Provide the [X, Y] coordinate of the cell's center where the given text is located.  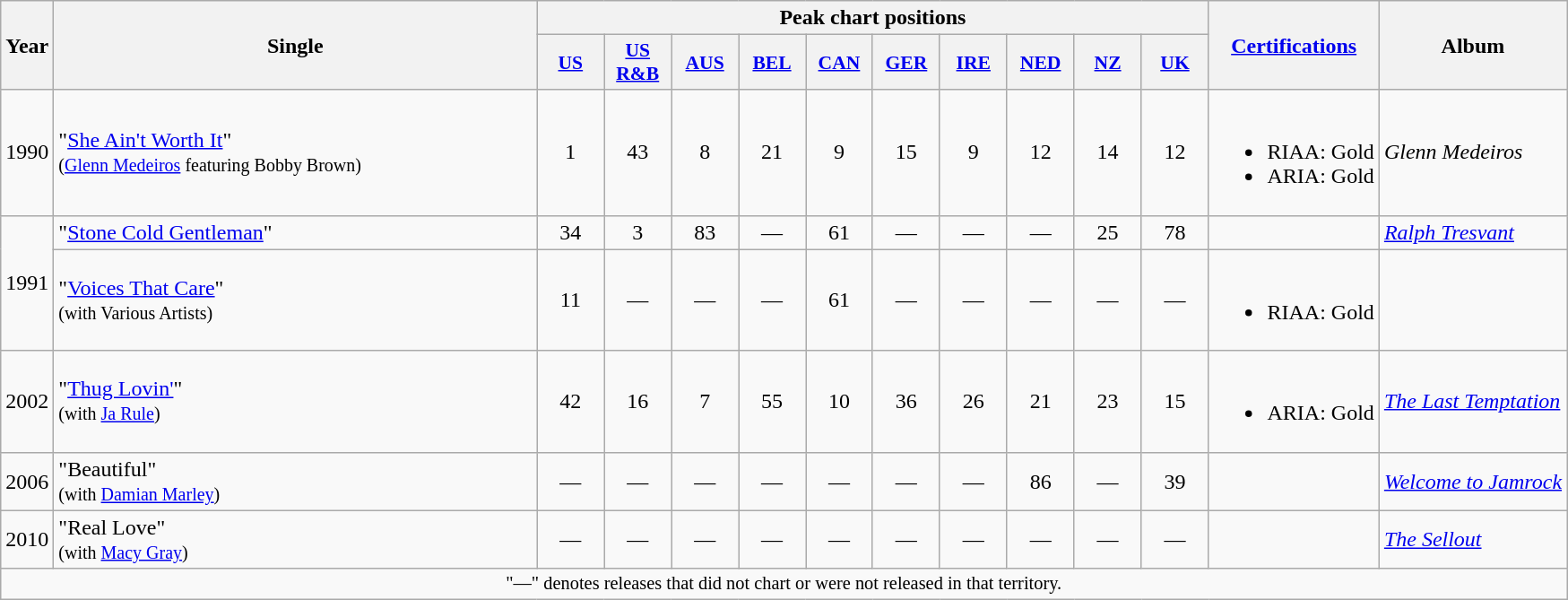
IRE [974, 63]
The Last Temptation [1472, 402]
34 [570, 232]
2006 [27, 481]
Year [27, 45]
Album [1472, 45]
RIAA: Gold [1294, 300]
UK [1174, 63]
Ralph Tresvant [1472, 232]
43 [638, 152]
16 [638, 402]
BEL [773, 63]
2002 [27, 402]
83 [705, 232]
"Voices That Care" (with Various Artists) [296, 300]
7 [705, 402]
"She Ain't Worth It" (Glenn Medeiros featuring Bobby Brown) [296, 152]
NZ [1108, 63]
55 [773, 402]
AUS [705, 63]
"Beautiful" (with Damian Marley) [296, 481]
"Real Love" (with Macy Gray) [296, 540]
US [570, 63]
"Stone Cold Gentleman" [296, 232]
1 [570, 152]
Welcome to Jamrock [1472, 481]
2010 [27, 540]
CAN [839, 63]
Peak chart positions [873, 18]
Glenn Medeiros [1472, 152]
25 [1108, 232]
78 [1174, 232]
NED [1040, 63]
14 [1108, 152]
RIAA: GoldARIA: Gold [1294, 152]
1990 [27, 152]
42 [570, 402]
1991 [27, 283]
"—" denotes releases that did not chart or were not released in that territory. [784, 584]
39 [1174, 481]
11 [570, 300]
ARIA: Gold [1294, 402]
"Thug Lovin'" (with Ja Rule) [296, 402]
10 [839, 402]
3 [638, 232]
Single [296, 45]
The Sellout [1472, 540]
USR&B [638, 63]
8 [705, 152]
Certifications [1294, 45]
26 [974, 402]
36 [905, 402]
86 [1040, 481]
GER [905, 63]
23 [1108, 402]
